Output the (X, Y) coordinate of the center of the cell containing the given text.  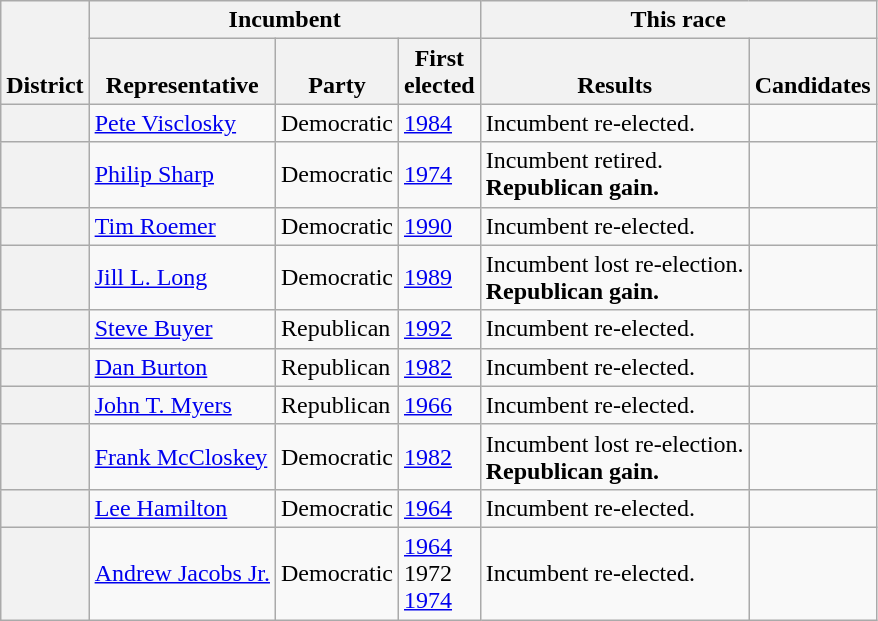
Lee Hamilton (182, 508)
Results (614, 72)
John T. Myers (182, 405)
1989 (439, 278)
Pete Visclosky (182, 123)
19641972 1974 (439, 573)
Tim Roemer (182, 226)
1974 (439, 174)
Dan Burton (182, 367)
Frank McCloskey (182, 456)
Firstelected (439, 72)
1966 (439, 405)
Incumbent (284, 20)
This race (678, 20)
Philip Sharp (182, 174)
Representative (182, 72)
1964 (439, 508)
1990 (439, 226)
Incumbent retired.Republican gain. (614, 174)
Candidates (812, 72)
Andrew Jacobs Jr. (182, 573)
1984 (439, 123)
District (45, 52)
Jill L. Long (182, 278)
1992 (439, 329)
Steve Buyer (182, 329)
Party (336, 72)
